Capture the cell that displays the provided text and extract its [X, Y] central coordinate. 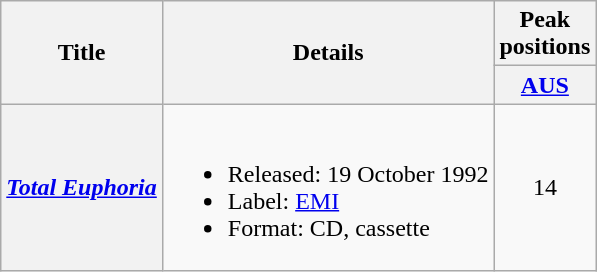
Total Euphoria [82, 188]
AUS [545, 85]
Title [82, 52]
Details [328, 52]
Peak positions [545, 34]
14 [545, 188]
Released: 19 October 1992Label: EMI Format: CD, cassette [328, 188]
